Identify which cell holds the provided text, then report its (X, Y) central coordinate. 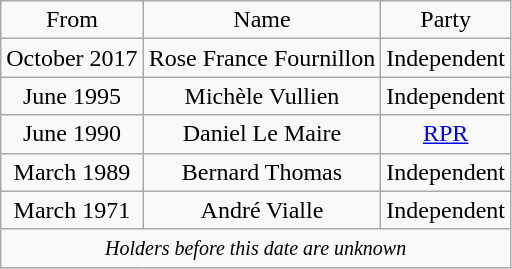
October 2017 (72, 58)
Holders before this date are unknown (256, 248)
RPR (446, 134)
From (72, 20)
Michèle Vullien (262, 96)
June 1995 (72, 96)
June 1990 (72, 134)
March 1989 (72, 172)
Name (262, 20)
March 1971 (72, 210)
Party (446, 20)
Bernard Thomas (262, 172)
André Vialle (262, 210)
Daniel Le Maire (262, 134)
Rose France Fournillon (262, 58)
